Capture the cell that displays the provided text and extract its [X, Y] central coordinate. 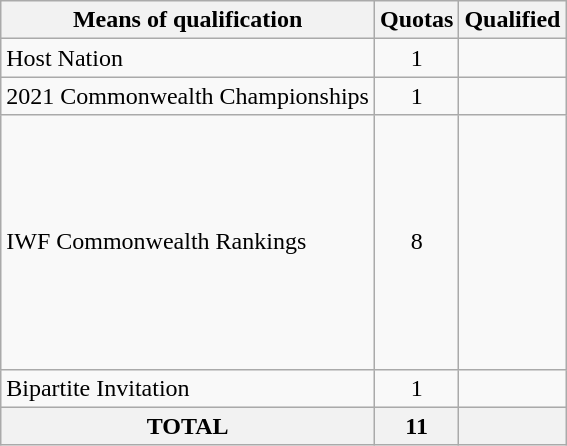
11 [416, 426]
2021 Commonwealth Championships [188, 96]
Quotas [416, 20]
Qualified [512, 20]
IWF Commonwealth Rankings [188, 242]
TOTAL [188, 426]
Bipartite Invitation [188, 388]
8 [416, 242]
Means of qualification [188, 20]
Host Nation [188, 58]
